Return (X, Y) of the center of cell containing provided text 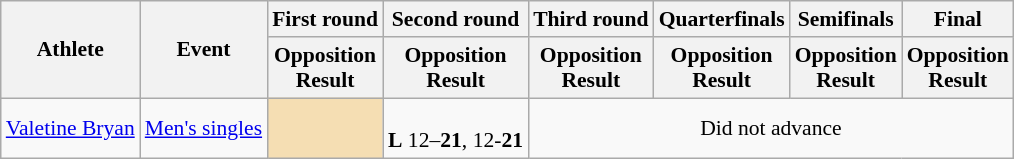
Semifinals (846, 19)
Valetine Bryan (70, 128)
Second round (456, 19)
Final (958, 19)
Men's singles (204, 128)
Did not advance (771, 128)
Third round (591, 19)
Athlete (70, 50)
First round (325, 19)
Quarterfinals (722, 19)
L 12–21, 12-21 (456, 128)
Event (204, 50)
